Detect which cell encompasses the target text, then output its [x, y] center coordinate. 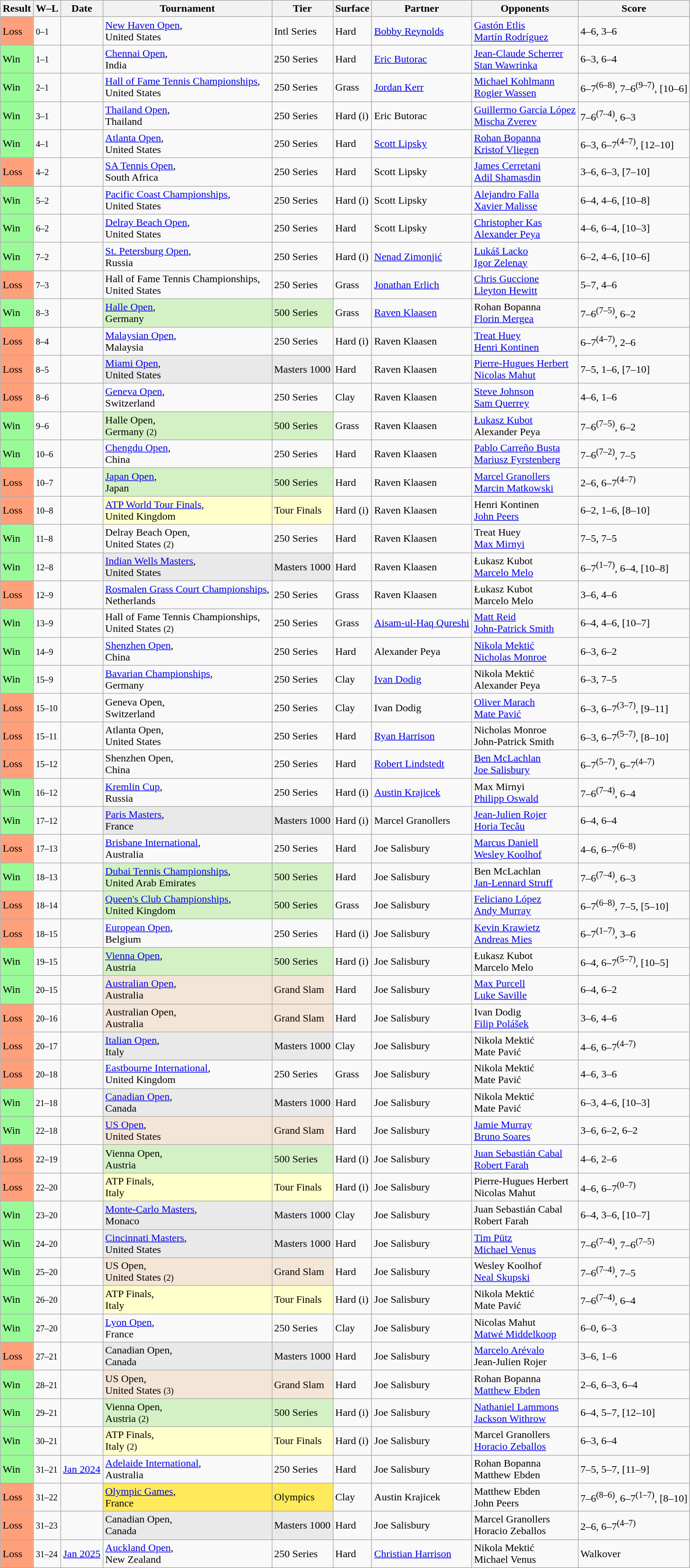
7–6(7–4), 7–6(7–5) [634, 1243]
23–20 [47, 1215]
15–12 [47, 764]
Jan 2024 [81, 1469]
6–4, 3–6, [10–7] [634, 1215]
31–21 [47, 1469]
22–18 [47, 1130]
6–3, 6–7(5–7), [8–10] [634, 736]
4–2 [47, 172]
6–4, 6–7(5–7), [10–5] [634, 961]
6–2, 4–6, [10–6] [634, 257]
7–6(8–6), 6–7(1–7), [8–10] [634, 1497]
Oliver Marach Mate Pavić [525, 707]
Ryan Harrison [422, 736]
15–10 [47, 707]
12–8 [47, 567]
Intl Series [303, 31]
3–6, 1–6 [634, 1357]
Christopher Kas Alexander Peya [525, 228]
7–3 [47, 284]
6–7(1–7), 3–6 [634, 934]
Nikola Mektić Nicholas Monroe [525, 651]
Kremlin Cup,Russia [187, 792]
Nathaniel Lammons Jackson Withrow [525, 1413]
3–6, 6–2, 6–2 [634, 1130]
James Cerretani Adil Shamasdin [525, 172]
Nikola Mektić Alexander Peya [525, 680]
6–7(4–7), 2–6 [634, 341]
Delray Beach Open,United States (2) [187, 538]
Nicholas Monroe John-Patrick Smith [525, 736]
18–15 [47, 934]
29–21 [47, 1413]
27–20 [47, 1328]
Miami Open,United States [187, 369]
Rohan Bopanna Florin Mergea [525, 313]
Cincinnati Masters,United States [187, 1243]
Olympic Games,France [187, 1497]
US Open,United States (2) [187, 1272]
14–9 [47, 651]
2–1 [47, 88]
4–6, 2–6 [634, 1159]
Indian Wells Masters,United States [187, 567]
4–6, 6–7(0–7) [634, 1187]
11–8 [47, 538]
20–17 [47, 1046]
Thailand Open,Thailand [187, 115]
Łukasz Kubot Alexander Peya [525, 426]
4–6, 6–7(6–8) [634, 849]
4–6, 1–6 [634, 398]
21–18 [47, 1103]
Monte-Carlo Masters,Monaco [187, 1215]
6–3, 6–7(4–7), [12–10] [634, 144]
Malaysian Open,Malaysia [187, 341]
Queen's Club Championships,United Kingdom [187, 905]
Date [81, 9]
Hall of Fame Tennis Championships,United States (2) [187, 623]
6–7(1–7), 6–4, [10–8] [634, 567]
W–L [47, 9]
Aisam-ul-Haq Qureshi [422, 623]
Jan 2025 [81, 1553]
6–0, 6–3 [634, 1328]
US Open,United States (3) [187, 1384]
Paris Masters,France [187, 821]
European Open,Belgium [187, 934]
17–12 [47, 821]
8–4 [47, 341]
6–4, 4–6, [10–8] [634, 200]
7–6(7–2), 7–5 [634, 454]
2–6, 6–3, 6–4 [634, 1384]
Nicolas Mahut Matwé Middelkoop [525, 1328]
Marcel Granollers [422, 821]
Guillermo García López Mischa Zverev [525, 115]
12–9 [47, 595]
6–3, 4–6, [10–3] [634, 1103]
Henri Kontinen John Peers [525, 511]
6–3, 7–5 [634, 680]
22–19 [47, 1159]
10–6 [47, 454]
9–6 [47, 426]
ATP Finals,Italy (2) [187, 1441]
Rosmalen Grass Court Championships,Netherlands [187, 595]
Pablo Carreño Busta Mariusz Fyrstenberg [525, 454]
0–1 [47, 31]
Jamie Murray Bruno Soares [525, 1130]
Surface [352, 9]
20–18 [47, 1074]
SA Tennis Open,South Africa [187, 172]
8–3 [47, 313]
5–2 [47, 200]
20–15 [47, 990]
6–7(6–8), 7–5, [5–10] [634, 905]
6–2 [47, 228]
Jean-Julien Rojer Horia Tecău [525, 821]
Chengdu Open,China [187, 454]
31–24 [47, 1553]
3–1 [47, 115]
Halle Open,Germany (2) [187, 426]
6–7(6–8), 7–6(9–7), [10–6] [634, 88]
18–14 [47, 905]
ATP World Tour Finals,United Kingdom [187, 511]
Matt Reid John-Patrick Smith [525, 623]
Treat Huey Henri Kontinen [525, 341]
Nenad Zimonjić [422, 257]
13–9 [47, 623]
4–6, 6–4, [10–3] [634, 228]
Marcus Daniell Wesley Koolhof [525, 849]
Wesley Koolhof Neal Skupski [525, 1272]
Vienna Open,Austria (2) [187, 1413]
Tier [303, 9]
30–21 [47, 1441]
Kevin Krawietz Andreas Mies [525, 934]
Max Purcell Luke Saville [525, 990]
6–4, 4–6, [10–7] [634, 623]
8–5 [47, 369]
St. Petersburg Open,Russia [187, 257]
19–15 [47, 961]
7–6(7–4), 7–5 [634, 1272]
US Open,United States [187, 1130]
10–7 [47, 482]
7–5, 7–5 [634, 538]
15–9 [47, 680]
Italian Open,Italy [187, 1046]
Max Mirnyi Philipp Oswald [525, 792]
6–4, 6–2 [634, 990]
Pacific Coast Championships,United States [187, 200]
Tim Pütz Michael Venus [525, 1243]
Alexander Peya [422, 651]
Result [17, 9]
Lyon Open,France [187, 1328]
Olympics [303, 1497]
17–13 [47, 849]
7–2 [47, 257]
3–6, 6–3, [7–10] [634, 172]
Michael Kohlmann Rogier Wassen [525, 88]
Christian Harrison [422, 1553]
Jonathan Erlich [422, 284]
Chris Guccione Lleyton Hewitt [525, 284]
4–6, 6–7(4–7) [634, 1046]
Tournament [187, 9]
Rohan Bopanna Kristof Vliegen [525, 144]
Lukáš Lacko Igor Zelenay [525, 257]
7–5, 1–6, [7–10] [634, 369]
Score [634, 9]
7–5, 5–7, [11–9] [634, 1469]
4–1 [47, 144]
Matthew Ebden John Peers [525, 1497]
Auckland Open,New Zealand [187, 1553]
8–6 [47, 398]
Steve Johnson Sam Querrey [525, 398]
Jean-Claude Scherrer Stan Wawrinka [525, 59]
6–2, 1–6, [8–10] [634, 511]
6–7(5–7), 6–7(4–7) [634, 764]
Brisbane International,Australia [187, 849]
Ivan Dodig Filip Polášek [525, 1018]
6–4, 5–7, [12–10] [634, 1413]
Adelaide International,Australia [187, 1469]
Nikola Mektić Michael Venus [525, 1553]
Chennai Open,India [187, 59]
18–13 [47, 877]
24–20 [47, 1243]
16–12 [47, 792]
Walkover [634, 1553]
Bavarian Championships,Germany [187, 680]
Dubai Tennis Championships,United Arab Emirates [187, 877]
6–3, 6–7(3–7), [9–11] [634, 707]
28–21 [47, 1384]
Ben McLachlan Jan-Lennard Struff [525, 877]
Ben McLachlan Joe Salisbury [525, 764]
Marcelo Arévalo Jean-Julien Rojer [525, 1357]
20–16 [47, 1018]
27–21 [47, 1357]
Alejandro Falla Xavier Malisse [525, 200]
Feliciano López Andy Murray [525, 905]
Halle Open,Germany [187, 313]
31–22 [47, 1497]
31–23 [47, 1526]
5–7, 4–6 [634, 284]
New Haven Open,United States [187, 31]
15–11 [47, 736]
Marcel Granollers Marcin Matkowski [525, 482]
Japan Open,Japan [187, 482]
Bobby Reynolds [422, 31]
10–8 [47, 511]
1–1 [47, 59]
6–4, 6–4 [634, 821]
26–20 [47, 1300]
Gastón Etlis Martín Rodríguez [525, 31]
25–20 [47, 1272]
Jordan Kerr [422, 88]
22–20 [47, 1187]
Treat Huey Max Mirnyi [525, 538]
Robert Lindstedt [422, 764]
Eastbourne International,United Kingdom [187, 1074]
Partner [422, 9]
6–3, 6–2 [634, 651]
Delray Beach Open,United States [187, 228]
Opponents [525, 9]
